Extract the (x, y) coordinate from the center of the cell holding the provided text.  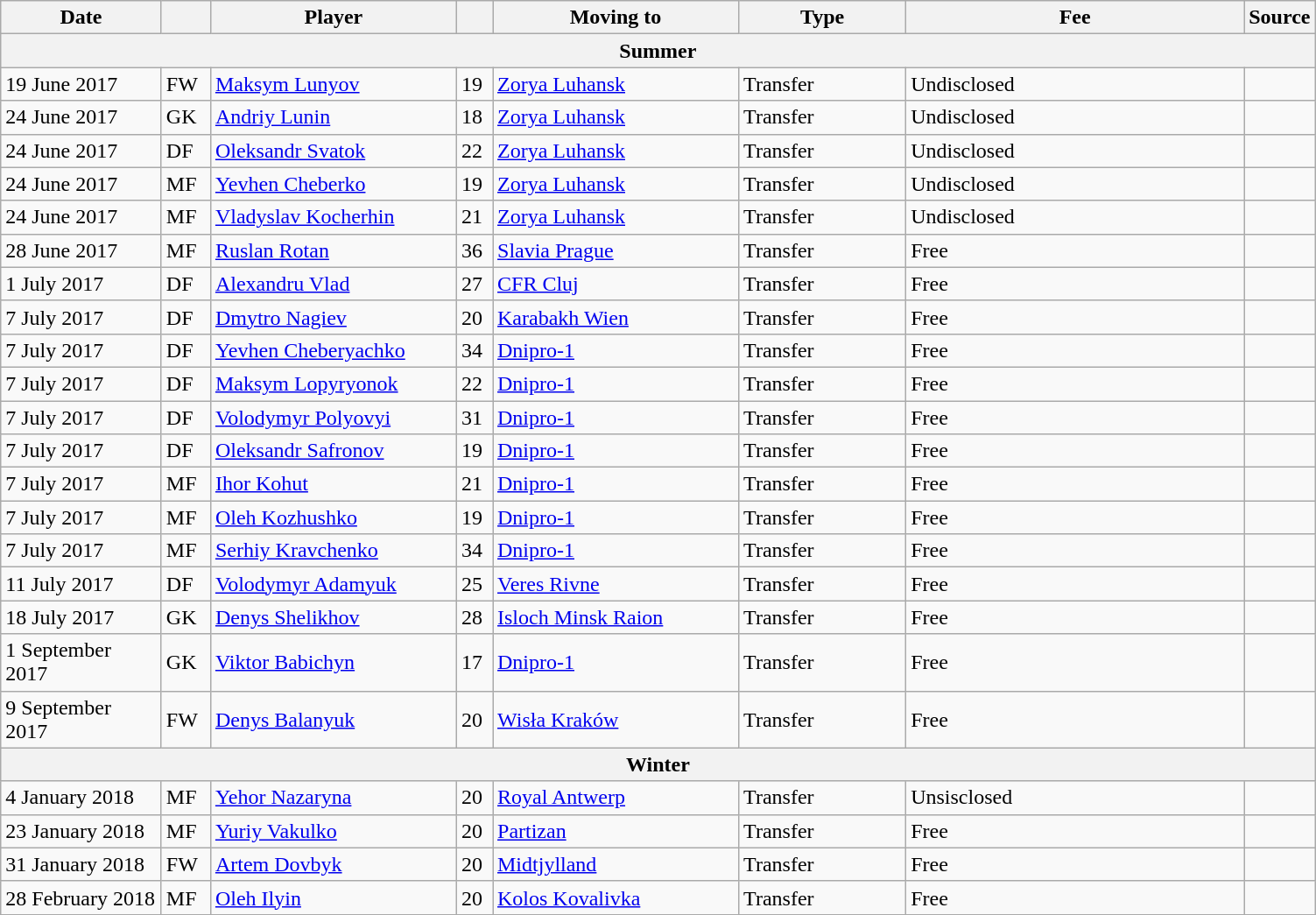
Yevhen Cheberko (333, 184)
Serhiy Kravchenko (333, 551)
4 January 2018 (81, 798)
Wisła Kraków (615, 720)
Slavia Prague (615, 250)
Denys Shelikhov (333, 617)
Maksym Lopyryonok (333, 384)
Ihor Kohut (333, 484)
Vladyslav Kocherhin (333, 217)
Ruslan Rotan (333, 250)
1 July 2017 (81, 284)
17 (475, 662)
Andriy Lunin (333, 117)
Karabakh Wien (615, 317)
23 January 2018 (81, 831)
Fee (1075, 18)
Source (1280, 18)
36 (475, 250)
Volodymyr Polyovyi (333, 418)
Yehor Nazaryna (333, 798)
Midtjylland (615, 864)
Artem Dovbyk (333, 864)
Denys Balanyuk (333, 720)
Viktor Babichyn (333, 662)
Date (81, 18)
28 (475, 617)
Unsisclosed (1075, 798)
CFR Cluj (615, 284)
Veres Rivne (615, 584)
Yevhen Cheberyachko (333, 350)
Type (823, 18)
18 (475, 117)
28 February 2018 (81, 897)
Kolos Kovalivka (615, 897)
Dmytro Nagiev (333, 317)
Oleksandr Svatok (333, 151)
Volodymyr Adamyuk (333, 584)
27 (475, 284)
Alexandru Vlad (333, 284)
Oleh Ilyin (333, 897)
9 September 2017 (81, 720)
1 September 2017 (81, 662)
Winter (658, 764)
Yuriy Vakulko (333, 831)
Royal Antwerp (615, 798)
19 June 2017 (81, 84)
18 July 2017 (81, 617)
Player (333, 18)
28 June 2017 (81, 250)
Moving to (615, 18)
31 January 2018 (81, 864)
Partizan (615, 831)
Isloch Minsk Raion (615, 617)
11 July 2017 (81, 584)
Maksym Lunyov (333, 84)
Summer (658, 51)
Oleksandr Safronov (333, 451)
31 (475, 418)
Oleh Kozhushko (333, 517)
25 (475, 584)
